Locate the cell with the specified text and output its [X, Y] center coordinate. 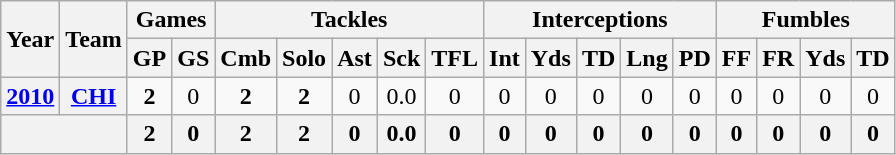
2010 [30, 96]
FR [778, 58]
Interceptions [600, 20]
Int [505, 58]
Games [170, 20]
Team [94, 39]
Cmb [246, 58]
PD [694, 58]
Sck [401, 58]
Ast [355, 58]
Lng [647, 58]
FF [736, 58]
Fumbles [806, 20]
GP [149, 58]
CHI [94, 96]
Solo [304, 58]
Tackles [350, 20]
TFL [455, 58]
GS [194, 58]
Year [30, 39]
